Locate the cell with the specified text and output its [X, Y] center coordinate. 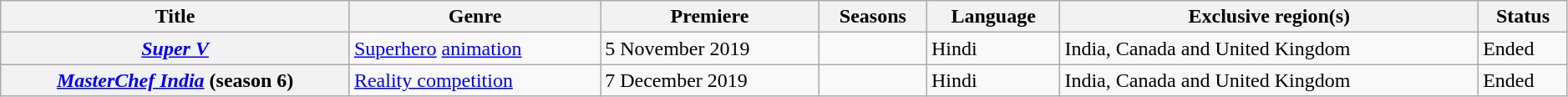
7 December 2019 [710, 80]
Superhero animation [474, 48]
Status [1524, 17]
Exclusive region(s) [1270, 17]
Super V [175, 48]
Seasons [872, 17]
Reality competition [474, 80]
MasterChef India (season 6) [175, 80]
5 November 2019 [710, 48]
Genre [474, 17]
Language [992, 17]
Title [175, 17]
Premiere [710, 17]
